For the text-containing cell, return its midpoint in [X, Y] coordinate format. 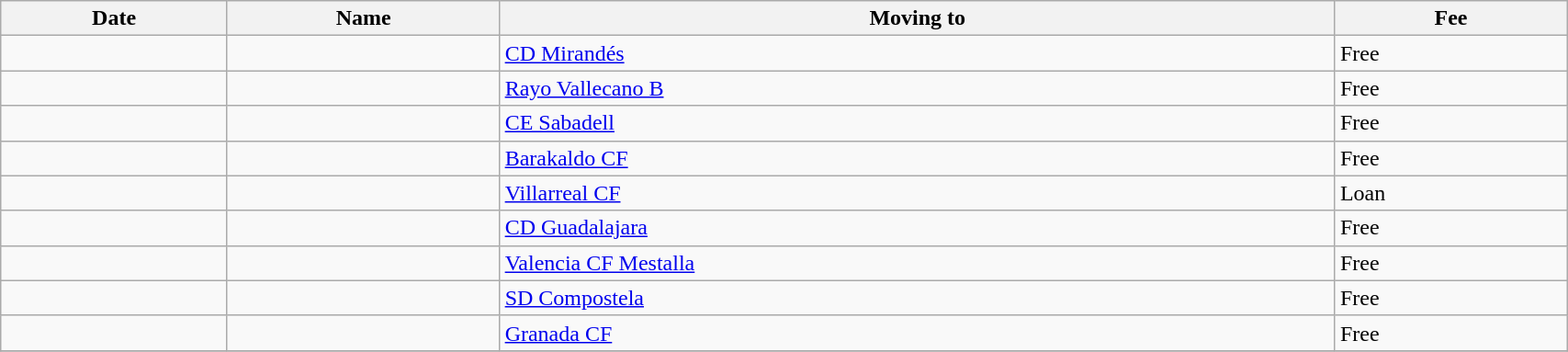
Rayo Vallecano B [917, 88]
Valencia CF Mestalla [917, 263]
CD Guadalajara [917, 228]
Villarreal CF [917, 193]
Fee [1450, 18]
Moving to [917, 18]
Loan [1450, 193]
Granada CF [917, 333]
Name [364, 18]
CE Sabadell [917, 123]
SD Compostela [917, 298]
CD Mirandés [917, 53]
Barakaldo CF [917, 158]
Date [114, 18]
